Pinpoint the cell where the given text exists, returning its [x, y] midpoint coordinate. 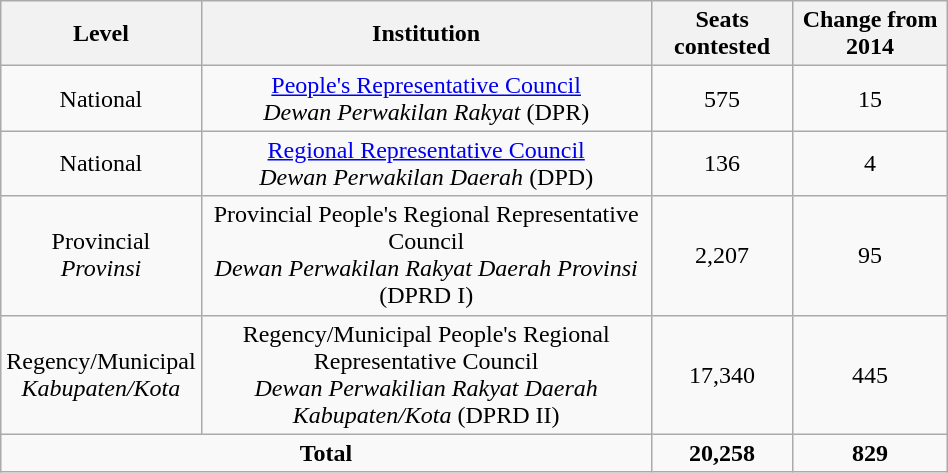
136 [722, 164]
ProvincialProvinsi [101, 256]
Provincial People's Regional Representative CouncilDewan Perwakilan Rakyat Daerah Provinsi (DPRD I) [426, 256]
829 [870, 453]
Change from 2014 [870, 34]
15 [870, 98]
Regional Representative CouncilDewan Perwakilan Daerah (DPD) [426, 164]
People's Representative CouncilDewan Perwakilan Rakyat (DPR) [426, 98]
4 [870, 164]
Institution [426, 34]
2,207 [722, 256]
Regency/MunicipalKabupaten/Kota [101, 374]
Total [326, 453]
575 [722, 98]
445 [870, 374]
20,258 [722, 453]
Regency/Municipal People's Regional Representative CouncilDewan Perwakilian Rakyat Daerah Kabupaten/Kota (DPRD II) [426, 374]
Seats contested [722, 34]
Level [101, 34]
95 [870, 256]
17,340 [722, 374]
